Return the (X, Y) coordinate for the center point of the cell that contains the specified text.  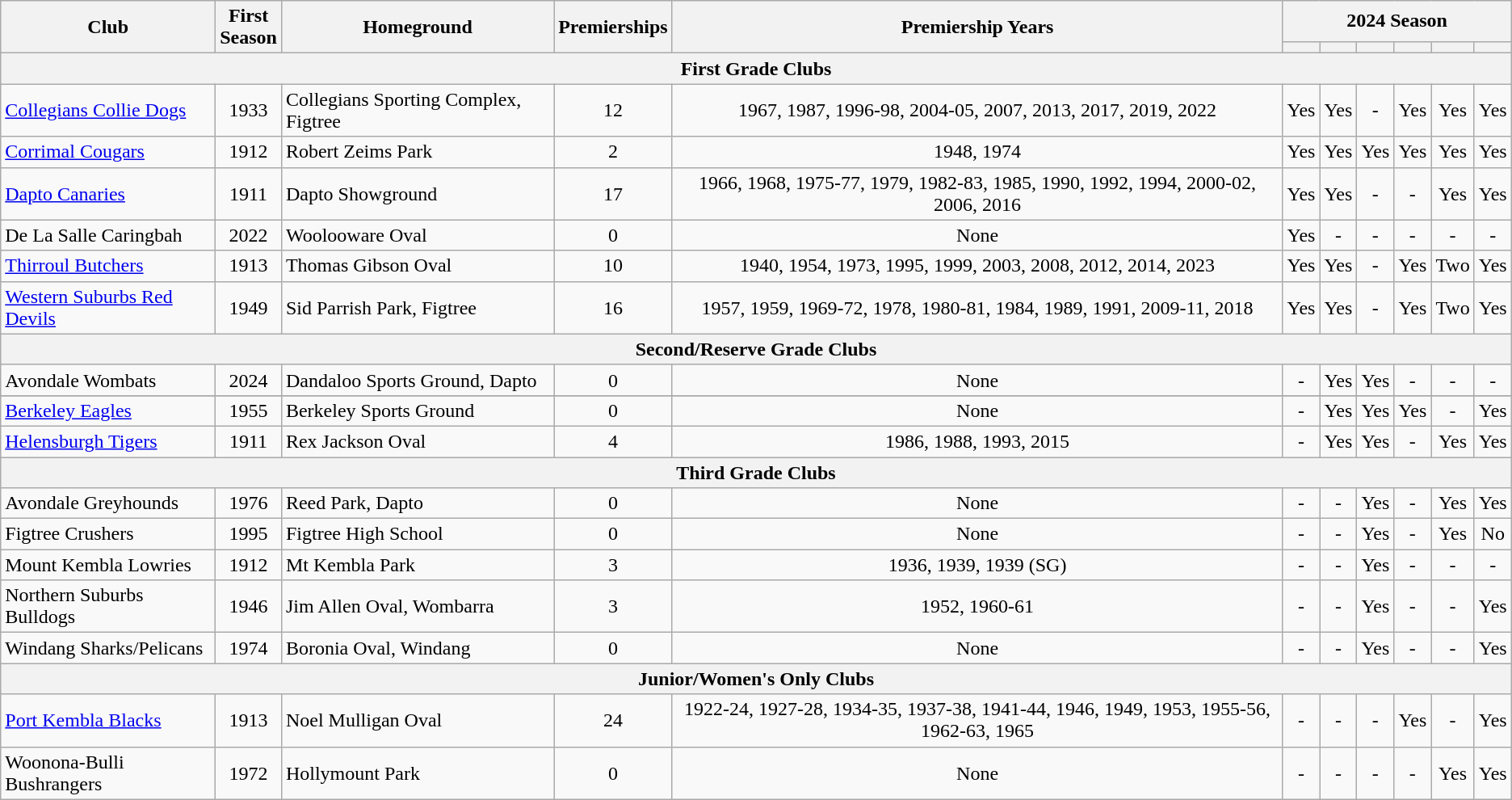
Port Kembla Blacks (108, 721)
FirstSeason (249, 27)
1922-24, 1927-28, 1934-35, 1937-38, 1941-44, 1946, 1949, 1953, 1955-56, 1962-63, 1965 (977, 721)
Collegians Sporting Complex, Figtree (417, 110)
No (1493, 534)
1986, 1988, 1993, 2015 (977, 441)
Noel Mulligan Oval (417, 721)
4 (614, 441)
Woolooware Oval (417, 235)
1957, 1959, 1969-72, 1978, 1980-81, 1984, 1989, 1991, 2009-11, 2018 (977, 307)
1974 (249, 648)
Jim Allen Oval, Wombarra (417, 606)
Mount Kembla Lowries (108, 565)
2022 (249, 235)
1995 (249, 534)
Thirroul Butchers (108, 266)
2024 Season (1397, 21)
1967, 1987, 1996-98, 2004-05, 2007, 2013, 2017, 2019, 2022 (977, 110)
Berkeley Eagles (108, 411)
Premierships (614, 27)
First Grade Clubs (756, 69)
16 (614, 307)
Helensburgh Tigers (108, 441)
Second/Reserve Grade Clubs (756, 349)
1940, 1954, 1973, 1995, 1999, 2003, 2008, 2012, 2014, 2023 (977, 266)
Robert Zeims Park (417, 152)
1972 (249, 773)
1936, 1939, 1939 (SG) (977, 565)
24 (614, 721)
10 (614, 266)
Figtree Crushers (108, 534)
Junior/Women's Only Clubs (756, 679)
1976 (249, 503)
1966, 1968, 1975-77, 1979, 1982-83, 1985, 1990, 1992, 1994, 2000-02, 2006, 2016 (977, 194)
Sid Parrish Park, Figtree (417, 307)
Western Suburbs Red Devils (108, 307)
2 (614, 152)
Corrimal Cougars (108, 152)
Avondale Wombats (108, 380)
1949 (249, 307)
Boronia Oval, Windang (417, 648)
Windang Sharks/Pelicans (108, 648)
1955 (249, 411)
De La Salle Caringbah (108, 235)
Club (108, 27)
Northern Suburbs Bulldogs (108, 606)
Figtree High School (417, 534)
Reed Park, Dapto (417, 503)
Dandaloo Sports Ground, Dapto (417, 380)
Avondale Greyhounds (108, 503)
Rex Jackson Oval (417, 441)
2024 (249, 380)
Thomas Gibson Oval (417, 266)
1933 (249, 110)
1948, 1974 (977, 152)
12 (614, 110)
Homeground (417, 27)
Hollymount Park (417, 773)
17 (614, 194)
Berkeley Sports Ground (417, 411)
Third Grade Clubs (756, 473)
Woonona-Bulli Bushrangers (108, 773)
Mt Kembla Park (417, 565)
Dapto Showground (417, 194)
Collegians Collie Dogs (108, 110)
Dapto Canaries (108, 194)
Premiership Years (977, 27)
1946 (249, 606)
1952, 1960-61 (977, 606)
